For the text-containing cell, return its midpoint in [x, y] coordinate format. 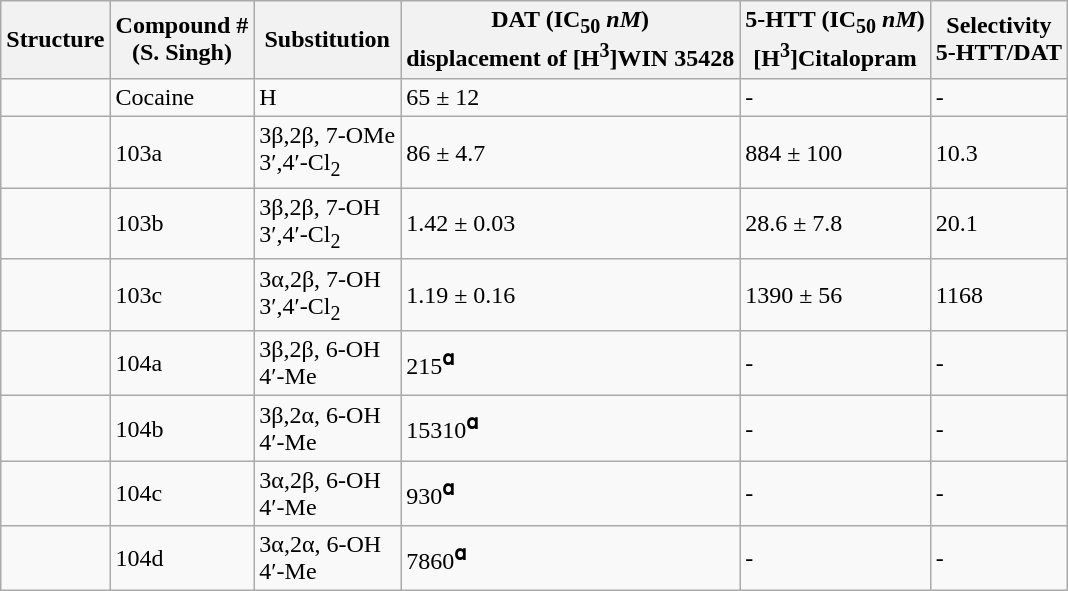
1.42 ± 0.03 [570, 224]
Selectivity5-HTT/DAT [998, 40]
3α,2β, 6-OH4′-Me [328, 494]
1.19 ± 0.16 [570, 294]
103c [182, 294]
DAT (IC50 nM)displacement of [H3]WIN 35428 [570, 40]
104d [182, 558]
1390 ± 56 [836, 294]
3β,2β, 7-OH3′,4′-Cl2 [328, 224]
Substitution [328, 40]
3β,2α, 6-OH4′-Me [328, 428]
3α,2β, 7-OH3′,4′-Cl2 [328, 294]
Structure [56, 40]
3β,2β, 6-OH4′-Me [328, 364]
10.3 [998, 152]
884 ± 100 [836, 152]
Cocaine [182, 98]
86 ± 4.7 [570, 152]
103a [182, 152]
3α,2α, 6-OH4′-Me [328, 558]
5-HTT (IC50 nM)[H3]Citalopram [836, 40]
104b [182, 428]
215ɑ [570, 364]
7860ɑ [570, 558]
H [328, 98]
104a [182, 364]
3β,2β, 7-OMe3′,4′-Cl2 [328, 152]
104c [182, 494]
20.1 [998, 224]
930ɑ [570, 494]
Compound #(S. Singh) [182, 40]
28.6 ± 7.8 [836, 224]
1168 [998, 294]
65 ± 12 [570, 98]
103b [182, 224]
15310ɑ [570, 428]
